Provide the (x, y) coordinate of the cell's center where the given text is located.  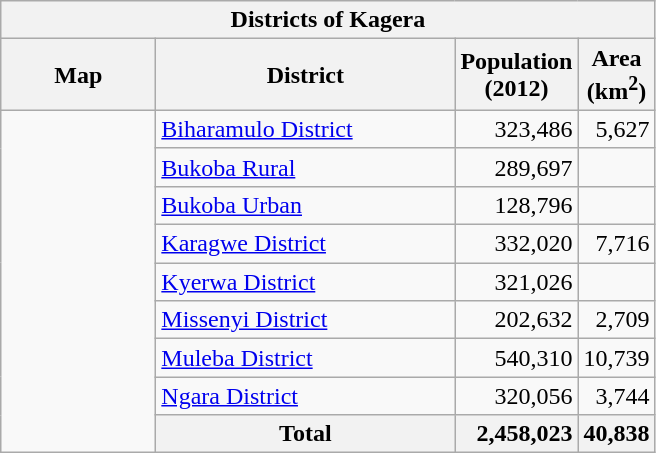
2,709 (616, 320)
3,744 (616, 396)
202,632 (516, 320)
Area(km2) (616, 75)
Karagwe District (306, 244)
Biharamulo District (306, 129)
Population(2012) (516, 75)
321,026 (516, 282)
Map (78, 75)
District (306, 75)
5,627 (616, 129)
320,056 (516, 396)
323,486 (516, 129)
2,458,023 (516, 434)
Bukoba Rural (306, 167)
7,716 (616, 244)
289,697 (516, 167)
Total (306, 434)
332,020 (516, 244)
Bukoba Urban (306, 205)
Ngara District (306, 396)
540,310 (516, 358)
10,739 (616, 358)
40,838 (616, 434)
Districts of Kagera (328, 20)
Missenyi District (306, 320)
128,796 (516, 205)
Muleba District (306, 358)
Kyerwa District (306, 282)
